Determine the (X, Y) coordinate at the center of the cell enclosing the given text.  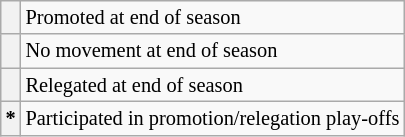
* (11, 118)
Relegated at end of season (213, 85)
No movement at end of season (213, 51)
Promoted at end of season (213, 17)
Participated in promotion/relegation play-offs (213, 118)
